Scan for the cell matching the given text and deliver its [x, y] coordinate at center. 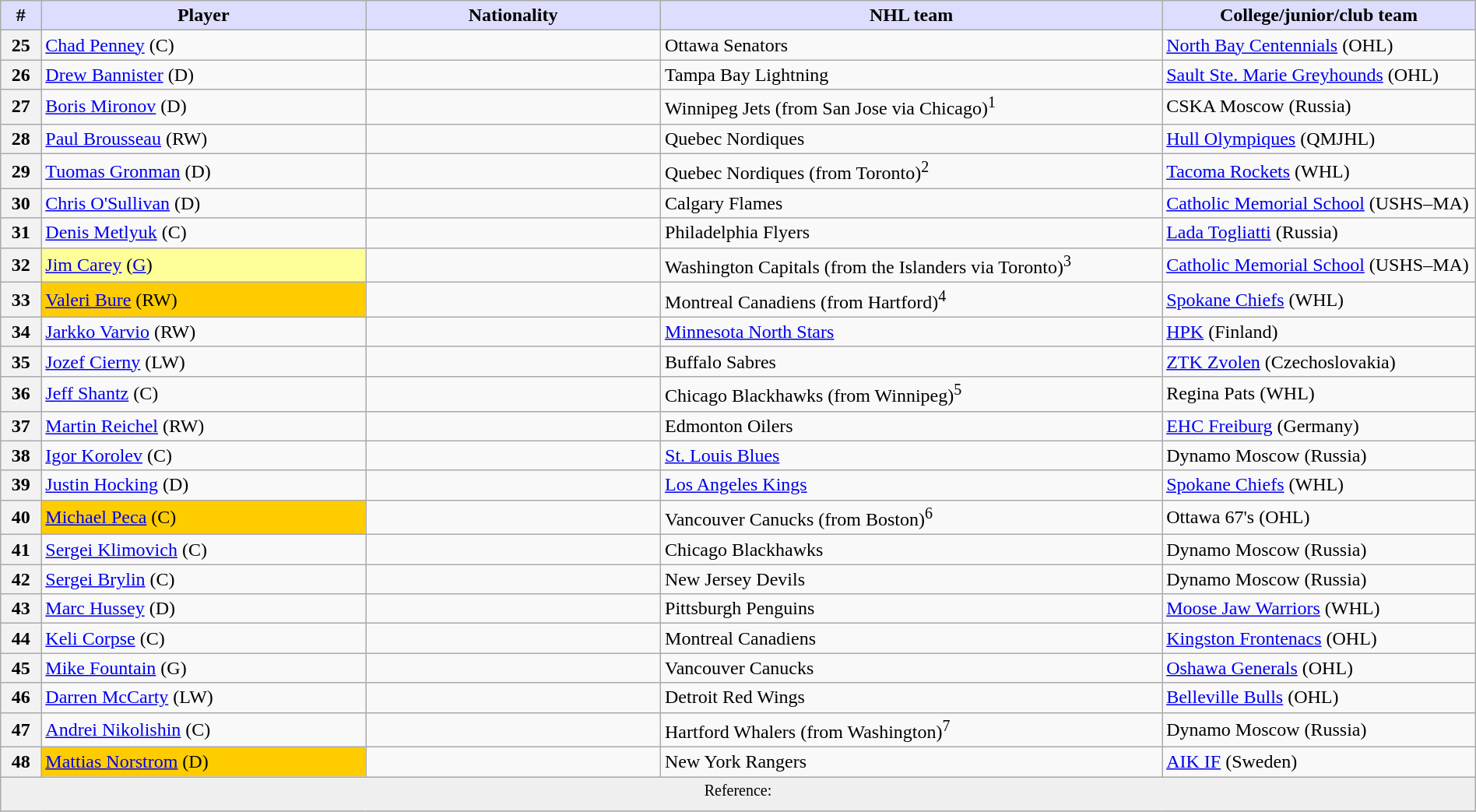
Jim Carey (G) [204, 265]
47 [21, 730]
Martin Reichel (RW) [204, 426]
Ottawa 67's (OHL) [1319, 517]
34 [21, 332]
41 [21, 550]
Nationality [514, 16]
Chicago Blackhawks (from Winnipeg)5 [912, 394]
Montreal Canadiens [912, 638]
Kingston Frontenacs (OHL) [1319, 638]
# [21, 16]
Tuomas Gronman (D) [204, 171]
35 [21, 361]
HPK (Finland) [1319, 332]
St. Louis Blues [912, 455]
Philadelphia Flyers [912, 233]
Andrei Nikolishin (C) [204, 730]
Minnesota North Stars [912, 332]
Sergei Klimovich (C) [204, 550]
Washington Capitals (from the Islanders via Toronto)3 [912, 265]
NHL team [912, 16]
30 [21, 203]
Boris Mironov (D) [204, 107]
Lada Togliatti (Russia) [1319, 233]
Chad Penney (C) [204, 45]
Chris O'Sullivan (D) [204, 203]
Vancouver Canucks [912, 668]
CSKA Moscow (Russia) [1319, 107]
46 [21, 698]
Justin Hocking (D) [204, 485]
26 [21, 75]
Igor Korolev (C) [204, 455]
45 [21, 668]
43 [21, 609]
39 [21, 485]
North Bay Centennials (OHL) [1319, 45]
44 [21, 638]
New Jersey Devils [912, 579]
AIK IF (Sweden) [1319, 762]
Sault Ste. Marie Greyhounds (OHL) [1319, 75]
Jarkko Varvio (RW) [204, 332]
Tampa Bay Lightning [912, 75]
Jozef Cierny (LW) [204, 361]
Sergei Brylin (C) [204, 579]
Pittsburgh Penguins [912, 609]
40 [21, 517]
Marc Hussey (D) [204, 609]
Detroit Red Wings [912, 698]
Hartford Whalers (from Washington)7 [912, 730]
Drew Bannister (D) [204, 75]
27 [21, 107]
Buffalo Sabres [912, 361]
32 [21, 265]
New York Rangers [912, 762]
Paul Brousseau (RW) [204, 139]
48 [21, 762]
Tacoma Rockets (WHL) [1319, 171]
Reference: [738, 794]
Player [204, 16]
Valeri Bure (RW) [204, 301]
Keli Corpse (C) [204, 638]
Vancouver Canucks (from Boston)6 [912, 517]
EHC Freiburg (Germany) [1319, 426]
Oshawa Generals (OHL) [1319, 668]
29 [21, 171]
28 [21, 139]
Denis Metlyuk (C) [204, 233]
ZTK Zvolen (Czechoslovakia) [1319, 361]
Winnipeg Jets (from San Jose via Chicago)1 [912, 107]
Hull Olympiques (QMJHL) [1319, 139]
Mattias Norstrom (D) [204, 762]
42 [21, 579]
Edmonton Oilers [912, 426]
Jeff Shantz (C) [204, 394]
31 [21, 233]
Ottawa Senators [912, 45]
College/junior/club team [1319, 16]
37 [21, 426]
38 [21, 455]
Los Angeles Kings [912, 485]
36 [21, 394]
Chicago Blackhawks [912, 550]
Belleville Bulls (OHL) [1319, 698]
Regina Pats (WHL) [1319, 394]
25 [21, 45]
Montreal Canadiens (from Hartford)4 [912, 301]
Mike Fountain (G) [204, 668]
Moose Jaw Warriors (WHL) [1319, 609]
33 [21, 301]
Michael Peca (C) [204, 517]
Quebec Nordiques (from Toronto)2 [912, 171]
Darren McCarty (LW) [204, 698]
Quebec Nordiques [912, 139]
Calgary Flames [912, 203]
